Provide the (X, Y) coordinate of the cell's center where the given text is located.  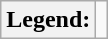
Legend: (48, 20)
